Output the [x, y] coordinate of the center of the cell containing the given text.  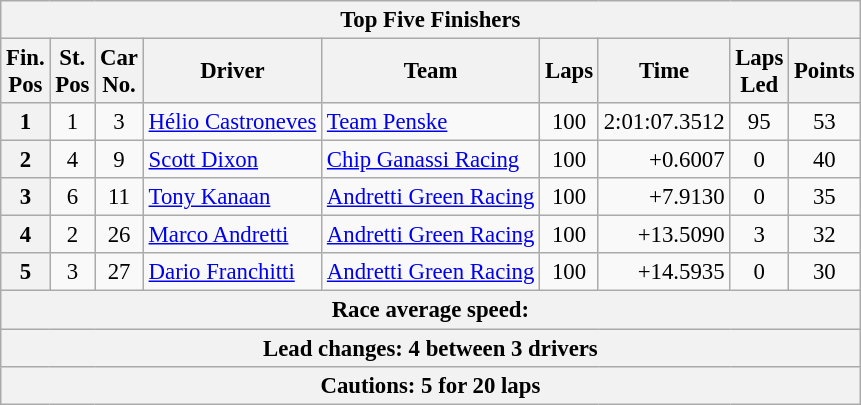
Tony Kanaan [232, 197]
Points [824, 72]
26 [120, 235]
27 [120, 273]
+13.5090 [664, 235]
5 [26, 273]
35 [824, 197]
Dario Franchitti [232, 273]
95 [760, 122]
Driver [232, 72]
Cautions: 5 for 20 laps [430, 385]
Fin.Pos [26, 72]
CarNo. [120, 72]
Team Penske [431, 122]
6 [72, 197]
+7.9130 [664, 197]
30 [824, 273]
Marco Andretti [232, 235]
11 [120, 197]
2:01:07.3512 [664, 122]
40 [824, 160]
53 [824, 122]
Top Five Finishers [430, 20]
Laps [570, 72]
9 [120, 160]
St.Pos [72, 72]
Team [431, 72]
Race average speed: [430, 310]
Scott Dixon [232, 160]
32 [824, 235]
Chip Ganassi Racing [431, 160]
+14.5935 [664, 273]
LapsLed [760, 72]
Lead changes: 4 between 3 drivers [430, 348]
Time [664, 72]
+0.6007 [664, 160]
Hélio Castroneves [232, 122]
